Extract the [x, y] coordinate from the center of the cell holding the provided text.  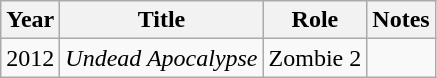
Undead Apocalypse [162, 58]
Zombie 2 [315, 58]
Notes [401, 20]
Year [30, 20]
2012 [30, 58]
Role [315, 20]
Title [162, 20]
